Pinpoint the cell where the given text exists, returning its [x, y] midpoint coordinate. 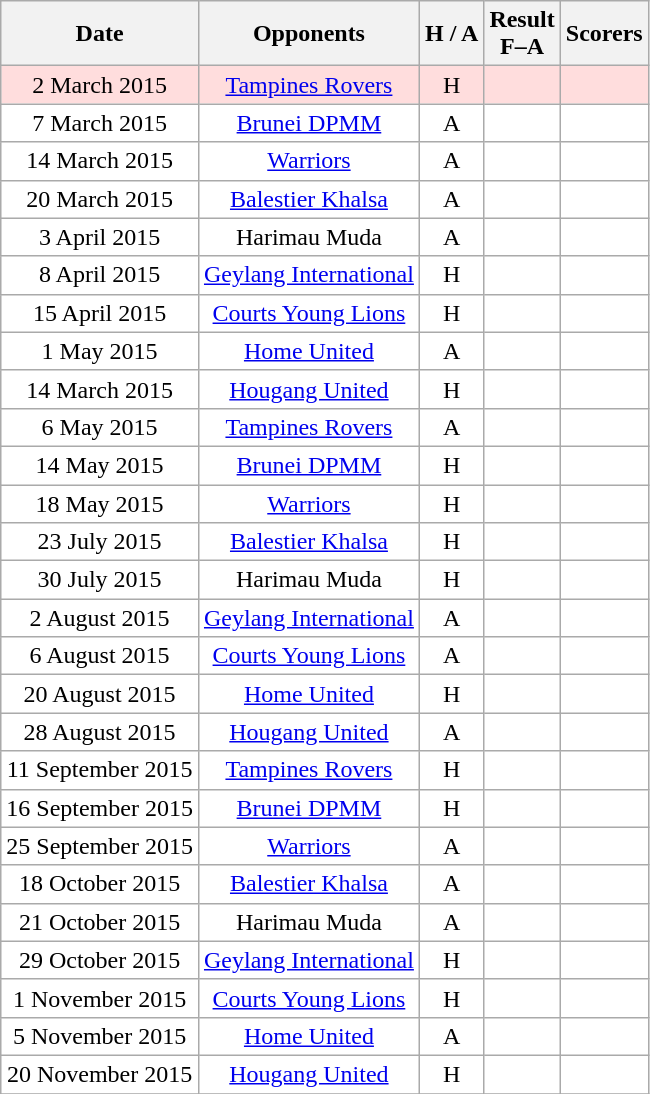
25 September 2015 [100, 846]
20 March 2015 [100, 199]
11 September 2015 [100, 770]
5 November 2015 [100, 1036]
18 October 2015 [100, 884]
18 May 2015 [100, 503]
28 August 2015 [100, 732]
2 March 2015 [100, 85]
14 May 2015 [100, 465]
8 April 2015 [100, 275]
20 November 2015 [100, 1074]
29 October 2015 [100, 960]
3 April 2015 [100, 237]
Date [100, 34]
23 July 2015 [100, 542]
1 May 2015 [100, 351]
15 April 2015 [100, 313]
2 August 2015 [100, 618]
ResultF–A [522, 34]
7 March 2015 [100, 123]
6 May 2015 [100, 427]
Opponents [308, 34]
30 July 2015 [100, 580]
20 August 2015 [100, 694]
21 October 2015 [100, 922]
16 September 2015 [100, 808]
1 November 2015 [100, 998]
6 August 2015 [100, 656]
H / A [451, 34]
Scorers [604, 34]
